Determine the [x, y] coordinate at the center of the cell enclosing the given text.  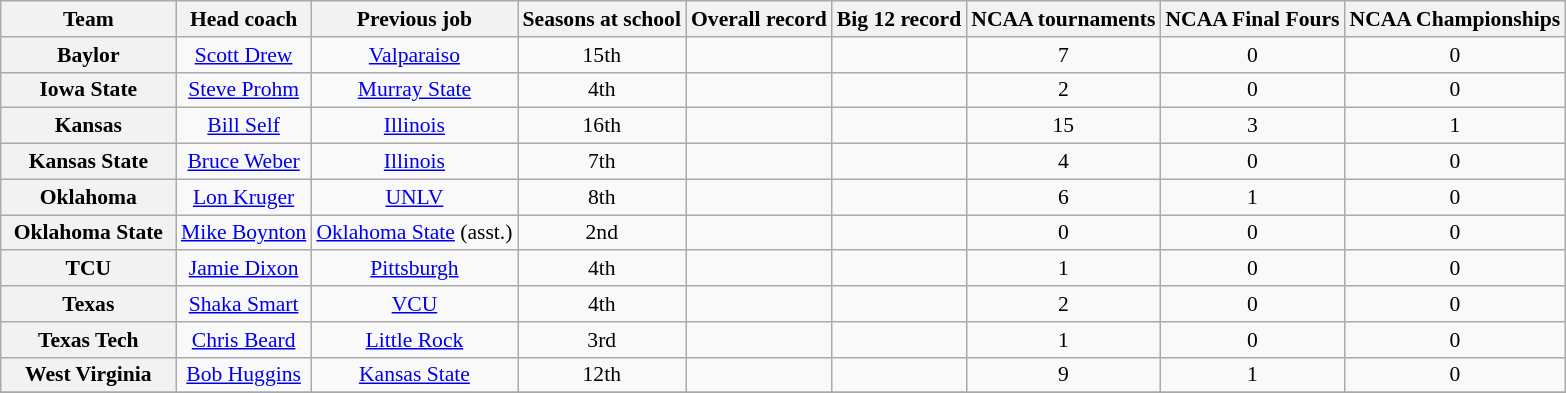
Bruce Weber [244, 162]
Texas Tech [88, 340]
Big 12 record [899, 19]
15 [1063, 126]
12th [602, 375]
Head coach [244, 19]
Bob Huggins [244, 375]
Valparaiso [414, 55]
Team [88, 19]
Little Rock [414, 340]
NCAA tournaments [1063, 19]
Murray State [414, 90]
Iowa State [88, 90]
Previous job [414, 19]
TCU [88, 269]
2nd [602, 233]
Baylor [88, 55]
3 [1252, 126]
Jamie Dixon [244, 269]
Chris Beard [244, 340]
VCU [414, 304]
16th [602, 126]
Lon Kruger [244, 197]
Bill Self [244, 126]
Kansas [88, 126]
6 [1063, 197]
4 [1063, 162]
UNLV [414, 197]
Oklahoma State [88, 233]
7 [1063, 55]
3rd [602, 340]
9 [1063, 375]
7th [602, 162]
NCAA Championships [1454, 19]
West Virginia [88, 375]
15th [602, 55]
Oklahoma State (asst.) [414, 233]
Scott Drew [244, 55]
Oklahoma [88, 197]
Mike Boynton [244, 233]
Seasons at school [602, 19]
Pittsburgh [414, 269]
NCAA Final Fours [1252, 19]
Texas [88, 304]
Steve Prohm [244, 90]
Overall record [759, 19]
Shaka Smart [244, 304]
8th [602, 197]
